Return the (X, Y) coordinate for the center point of the cell that contains the specified text.  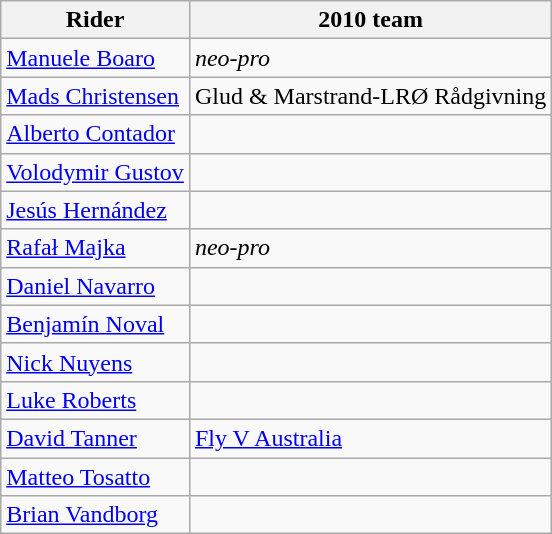
Rafał Majka (96, 248)
Rider (96, 20)
Nick Nuyens (96, 362)
Jesús Hernández (96, 210)
Fly V Australia (370, 438)
Matteo Tosatto (96, 477)
Alberto Contador (96, 134)
Daniel Navarro (96, 286)
Benjamín Noval (96, 324)
Luke Roberts (96, 400)
Mads Christensen (96, 96)
Brian Vandborg (96, 515)
Manuele Boaro (96, 58)
Glud & Marstrand-LRØ Rådgivning (370, 96)
2010 team (370, 20)
David Tanner (96, 438)
Volodymir Gustov (96, 172)
